Find where the given text appears and provide that cell's center as [x, y] coordinate. 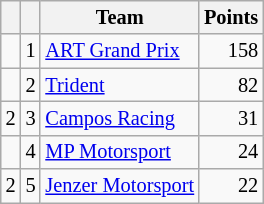
158 [231, 51]
3 [31, 118]
MP Motorsport [120, 152]
82 [231, 85]
22 [231, 186]
1 [31, 51]
Campos Racing [120, 118]
ART Grand Prix [120, 51]
Team [120, 17]
5 [31, 186]
24 [231, 152]
31 [231, 118]
Points [231, 17]
Jenzer Motorsport [120, 186]
Trident [120, 85]
4 [31, 152]
